Capture the cell that displays the provided text and extract its [X, Y] central coordinate. 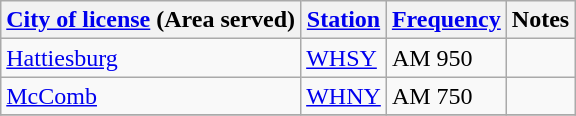
Hattiesburg [151, 58]
WHNY [344, 96]
City of license (Area served) [151, 20]
Notes [540, 20]
AM 950 [446, 58]
WHSY [344, 58]
Frequency [446, 20]
AM 750 [446, 96]
McComb [151, 96]
Station [344, 20]
